Scan for the cell matching the given text and deliver its (x, y) coordinate at center. 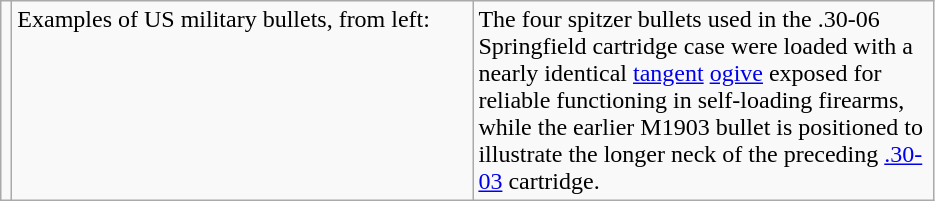
Examples of US military bullets, from left: (242, 101)
